Output the [X, Y] coordinate of the center of the cell containing the given text.  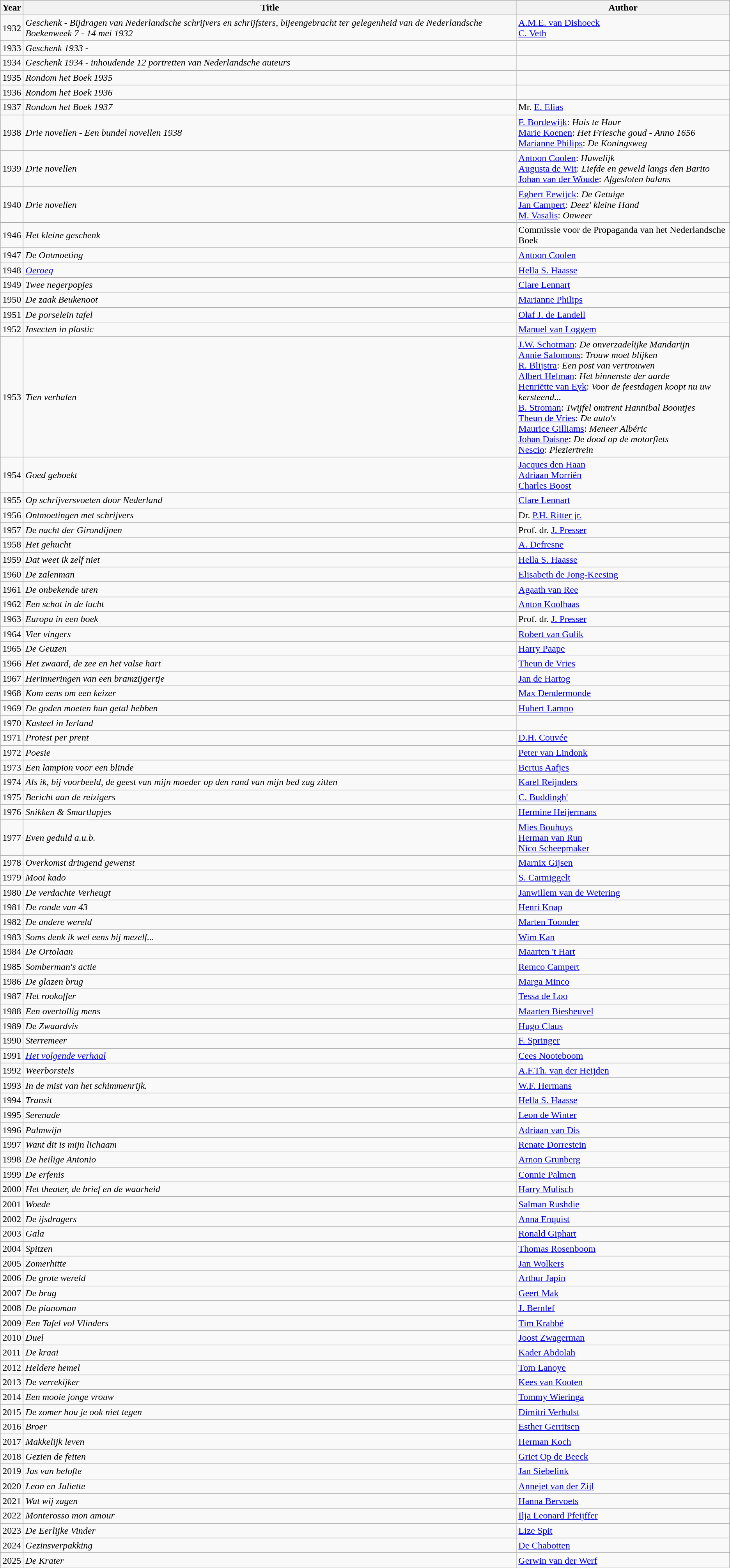
De kraai [270, 1352]
2000 [12, 1189]
1951 [12, 315]
2021 [12, 1501]
De Ortolaan [270, 952]
Commissie voor de Propaganda van het Nederlandsche Boek [623, 235]
A.M.E. van DishoeckC. Veth [623, 28]
1995 [12, 1115]
2020 [12, 1486]
In de mist van het schimmenrijk. [270, 1085]
1960 [12, 574]
Mr. E. Elias [623, 107]
Bericht aan de reizigers [270, 797]
Connie Palmen [623, 1175]
1970 [12, 723]
Antoon Coolen: HuwelijkAugusta de Wit: Liefde en geweld langs den BaritoJohan van der Woude: Afgesloten balans [623, 168]
1964 [12, 634]
De verrekijker [270, 1382]
Esther Gerritsen [623, 1427]
Hermine Heijermans [623, 812]
Europa in een boek [270, 619]
2018 [12, 1456]
Maarten Biesheuvel [623, 1011]
1934 [12, 63]
2007 [12, 1293]
Hanna Bervoets [623, 1501]
2015 [12, 1412]
1982 [12, 922]
1955 [12, 500]
1948 [12, 270]
Tim Krabbé [623, 1323]
1986 [12, 982]
1963 [12, 619]
Monterosso mon amour [270, 1516]
Salman Rushdie [623, 1204]
De ronde van 43 [270, 907]
Snikken & Smartlapjes [270, 812]
Herinneringen van een bramzijgertje [270, 679]
Herman Koch [623, 1442]
Zomerhitte [270, 1263]
Annejet van der Zijl [623, 1486]
Remco Campert [623, 967]
1984 [12, 952]
Leon de Winter [623, 1115]
Robert van Gulik [623, 634]
Kader Abdolah [623, 1352]
1981 [12, 907]
Author [623, 8]
1968 [12, 693]
1988 [12, 1011]
De Geuzen [270, 649]
2009 [12, 1323]
Transit [270, 1100]
Oeroeg [270, 270]
Woede [270, 1204]
1975 [12, 797]
1958 [12, 545]
1936 [12, 92]
Broer [270, 1427]
J. Bernlef [623, 1308]
1983 [12, 937]
Karel Reijnders [623, 782]
Rondom het Boek 1935 [270, 78]
1993 [12, 1085]
1976 [12, 812]
De nacht der Girondijnen [270, 530]
Gezinsverpakking [270, 1545]
1938 [12, 133]
Gala [270, 1234]
1999 [12, 1175]
De andere wereld [270, 922]
Een mooie jonge vrouw [270, 1397]
Mooi kado [270, 877]
Geschenk - Bijdragen van Nederlandsche schrijvers en schrijfsters, bijeengebracht ter gelegenheid van de Nederlandsche Boekenweek 7 - 14 mei 1932 [270, 28]
1952 [12, 330]
Year [12, 8]
Harry Paape [623, 649]
Marianne Philips [623, 300]
Gerwin van der Werf [623, 1560]
De Ontmoeting [270, 255]
Geschenk 1934 - inhoudende 12 portretten van Nederlandsche auteurs [270, 63]
1966 [12, 664]
Title [270, 8]
Dat weet ik zelf niet [270, 560]
De goden moeten hun getal hebben [270, 708]
1989 [12, 1026]
2025 [12, 1560]
2012 [12, 1368]
Somberman's actie [270, 967]
2017 [12, 1442]
Rondom het Boek 1936 [270, 92]
Griet Op de Beeck [623, 1456]
Heldere hemel [270, 1368]
Het gehucht [270, 545]
Joost Zwagerman [623, 1338]
Het rookoffer [270, 996]
Op schrijversvoeten door Nederland [270, 500]
Tessa de Loo [623, 996]
Tien verhalen [270, 397]
De verdachte Verheugt [270, 893]
2024 [12, 1545]
De zaak Beukenoot [270, 300]
Theun de Vries [623, 664]
1974 [12, 782]
Maarten 't Hart [623, 952]
Een schot in de lucht [270, 604]
1965 [12, 649]
Ronald Giphart [623, 1234]
1972 [12, 753]
1961 [12, 589]
A. Defresne [623, 545]
Ilja Leonard Pfeijffer [623, 1516]
1978 [12, 863]
Palmwijn [270, 1130]
Elisabeth de Jong-Keesing [623, 574]
De heilige Antonio [270, 1160]
Marga Minco [623, 982]
D.H. Couvée [623, 738]
De zalenman [270, 574]
De porselein tafel [270, 315]
Ontmoetingen met schrijvers [270, 515]
1949 [12, 285]
De Zwaardvis [270, 1026]
Hubert Lampo [623, 708]
1971 [12, 738]
Egbert Eewijck: De GetuigeJan Campert: Deez' kleine HandM. Vasalis: Onweer [623, 204]
Gezien de feiten [270, 1456]
De onbekende uren [270, 589]
2008 [12, 1308]
F. Bordewijk: Huis te HuurMarie Koenen: Het Friesche goud - Anno 1656Marianne Philips: De Koningsweg [623, 133]
1992 [12, 1070]
Marten Toonder [623, 922]
1997 [12, 1145]
Vier vingers [270, 634]
De glazen brug [270, 982]
1991 [12, 1056]
Leon en Juliette [270, 1486]
2003 [12, 1234]
1980 [12, 893]
Weerborstels [270, 1070]
Adriaan van Dis [623, 1130]
1994 [12, 1100]
Anna Enquist [623, 1219]
1987 [12, 996]
2005 [12, 1263]
Twee negerpopjes [270, 285]
Insecten in plastic [270, 330]
1939 [12, 168]
Renate Dorrestein [623, 1145]
1940 [12, 204]
Want dit is mijn lichaam [270, 1145]
Arnon Grunberg [623, 1160]
Jan de Hartog [623, 679]
Antoon Coolen [623, 255]
1996 [12, 1130]
Marnix Gijsen [623, 863]
F. Springer [623, 1041]
Serenade [270, 1115]
2004 [12, 1249]
2013 [12, 1382]
Manuel van Loggem [623, 330]
2022 [12, 1516]
Wim Kan [623, 937]
Een Tafel vol Vlinders [270, 1323]
De pianoman [270, 1308]
Het volgende verhaal [270, 1056]
De Eerlijke Vinder [270, 1531]
2019 [12, 1471]
1932 [12, 28]
Bertus Aafjes [623, 767]
Tom Lanoye [623, 1368]
1973 [12, 767]
Peter van Lindonk [623, 753]
Hugo Claus [623, 1026]
C. Buddingh' [623, 797]
Het theater, de brief en de waarheid [270, 1189]
Een lampion voor een blinde [270, 767]
1985 [12, 967]
2006 [12, 1278]
1959 [12, 560]
Poesie [270, 753]
1957 [12, 530]
Dr. P.H. Ritter jr. [623, 515]
Janwillem van de Wetering [623, 893]
2014 [12, 1397]
Olaf J. de Landell [623, 315]
Drie novellen - Een bundel novellen 1938 [270, 133]
De zomer hou je ook niet tegen [270, 1412]
Jacques den HaanAdriaan MorriënCharles Boost [623, 475]
Rondom het Boek 1937 [270, 107]
Kees van Kooten [623, 1382]
1962 [12, 604]
1990 [12, 1041]
Wat wij zagen [270, 1501]
1967 [12, 679]
2016 [12, 1427]
Makkelijk leven [270, 1442]
Het zwaard, de zee en het valse hart [270, 664]
De ijsdragers [270, 1219]
W.F. Hermans [623, 1085]
De brug [270, 1293]
Jan Siebelink [623, 1471]
1979 [12, 877]
Als ik, bij voorbeeld, de geest van mijn moeder op den rand van mijn bed zag zitten [270, 782]
1947 [12, 255]
Het kleine geschenk [270, 235]
De grote wereld [270, 1278]
1946 [12, 235]
Harry Mulisch [623, 1189]
2023 [12, 1531]
De Chabotten [623, 1545]
Henri Knap [623, 907]
Lize Spit [623, 1531]
2001 [12, 1204]
Arthur Japin [623, 1278]
1935 [12, 78]
2002 [12, 1219]
1950 [12, 300]
Jas van belofte [270, 1471]
Mies BouhuysHerman van RunNico Scheepmaker [623, 837]
A.F.Th. van der Heijden [623, 1070]
Agaath van Ree [623, 589]
Kasteel in Ierland [270, 723]
1954 [12, 475]
Sterremeer [270, 1041]
S. Carmiggelt [623, 877]
1933 [12, 48]
1969 [12, 708]
Overkomst dringend gewenst [270, 863]
Anton Koolhaas [623, 604]
1953 [12, 397]
Protest per prent [270, 738]
2010 [12, 1338]
De Krater [270, 1560]
Dimitri Verhulst [623, 1412]
2011 [12, 1352]
Even geduld a.u.b. [270, 837]
Geert Mak [623, 1293]
Kom eens om een keizer [270, 693]
Cees Nooteboom [623, 1056]
1937 [12, 107]
Een overtollig mens [270, 1011]
1998 [12, 1160]
1956 [12, 515]
Spitzen [270, 1249]
Thomas Rosenboom [623, 1249]
Jan Wolkers [623, 1263]
Max Dendermonde [623, 693]
Soms denk ik wel eens bij mezelf... [270, 937]
Tommy Wieringa [623, 1397]
De erfenis [270, 1175]
1977 [12, 837]
Duel [270, 1338]
Geschenk 1933 - [270, 48]
Goed geboekt [270, 475]
